Find where the given text appears and provide that cell's center as (x, y) coordinate. 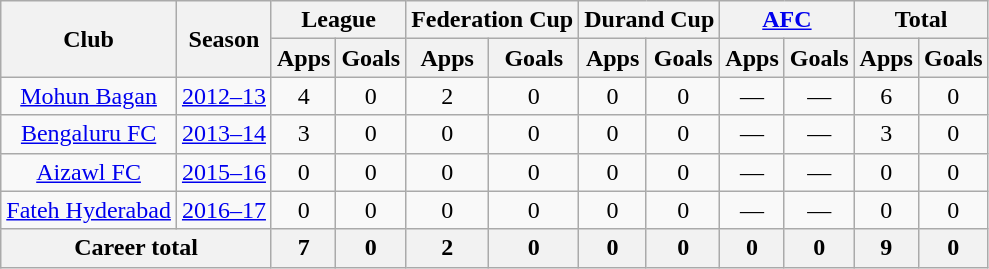
Career total (136, 248)
Mohun Bagan (89, 96)
League (338, 20)
2012–13 (224, 96)
7 (303, 248)
6 (886, 96)
4 (303, 96)
Federation Cup (492, 20)
Total (921, 20)
2013–14 (224, 134)
Season (224, 39)
Durand Cup (650, 20)
Fateh Hyderabad (89, 210)
Aizawl FC (89, 172)
AFC (787, 20)
Club (89, 39)
9 (886, 248)
Bengaluru FC (89, 134)
2016–17 (224, 210)
2015–16 (224, 172)
